Capture the cell that displays the provided text and extract its (X, Y) central coordinate. 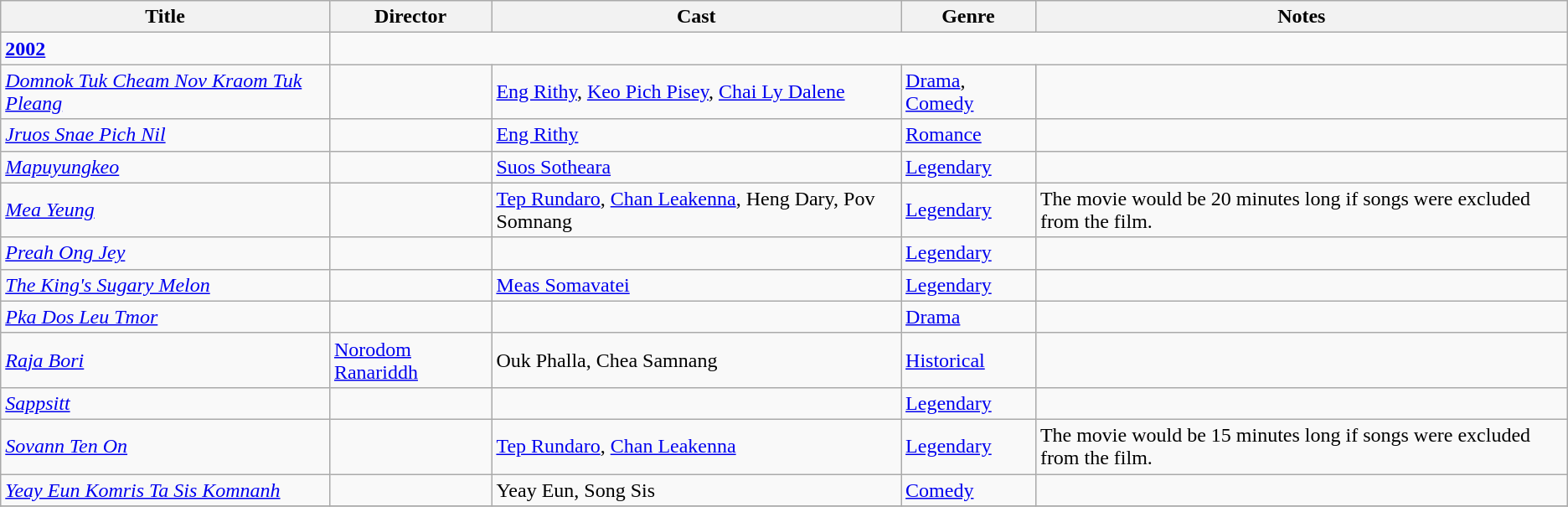
Genre (968, 17)
Mapuyungkeo (166, 167)
Norodom Ranariddh (410, 360)
Yeay Eun, Song Sis (697, 490)
Drama (968, 317)
Pka Dos Leu Tmor (166, 317)
Yeay Eun Komris Ta Sis Komnanh (166, 490)
Director (410, 17)
The King's Sugary Melon (166, 285)
Mea Yeung (166, 210)
2002 (166, 49)
Domnok Tuk Cheam Nov Kraom Tuk Pleang (166, 92)
Tep Rundaro, Chan Leakenna (697, 446)
Sovann Ten On (166, 446)
Title (166, 17)
Drama, Comedy (968, 92)
Historical (968, 360)
Jruos Snae Pich Nil (166, 135)
Sappsitt (166, 403)
Notes (1302, 17)
Preah Ong Jey (166, 253)
Eng Rithy, Keo Pich Pisey, Chai Ly Dalene (697, 92)
Suos Sotheara (697, 167)
Eng Rithy (697, 135)
Raja Bori (166, 360)
Tep Rundaro, Chan Leakenna, Heng Dary, Pov Somnang (697, 210)
Ouk Phalla, Chea Samnang (697, 360)
Romance (968, 135)
Comedy (968, 490)
The movie would be 20 minutes long if songs were excluded from the film. (1302, 210)
Cast (697, 17)
Meas Somavatei (697, 285)
The movie would be 15 minutes long if songs were excluded from the film. (1302, 446)
